Return the [x, y] coordinate for the center point of the cell that contains the specified text.  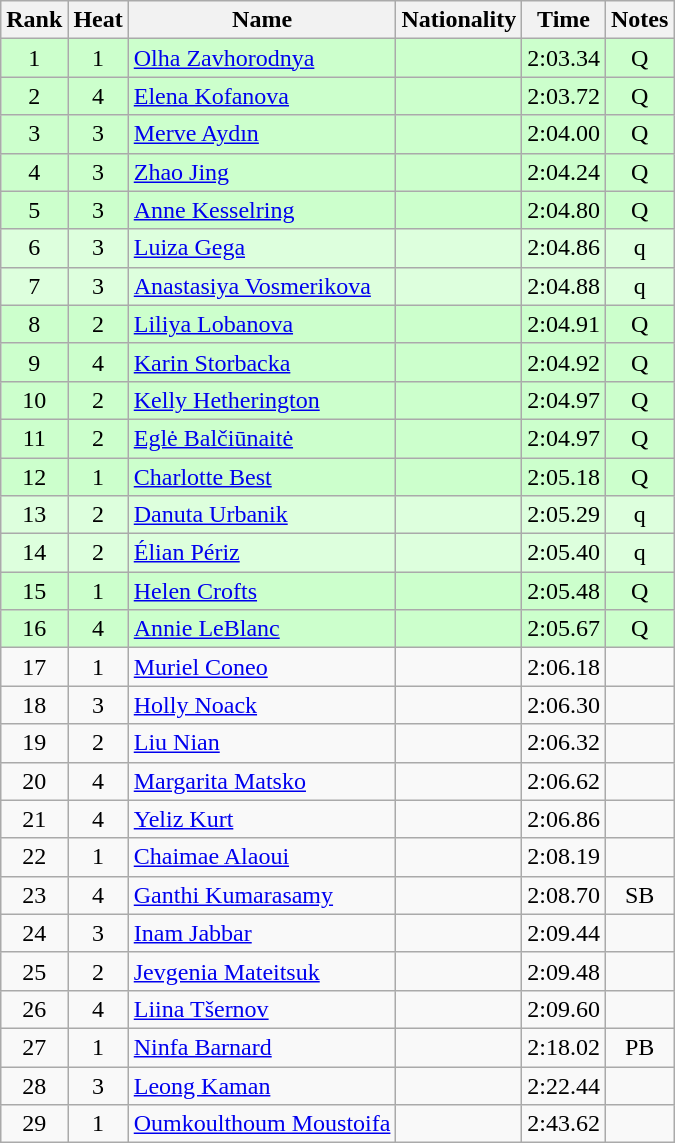
15 [34, 591]
Heat [98, 20]
Olha Zavhorodnya [262, 58]
Merve Aydın [262, 134]
Leong Kaman [262, 1085]
Charlotte Best [262, 477]
Ninfa Barnard [262, 1047]
Karin Storbacka [262, 362]
Zhao Jing [262, 172]
2:03.34 [564, 58]
Liina Tšernov [262, 1009]
2:09.48 [564, 971]
Rank [34, 20]
25 [34, 971]
2:06.18 [564, 667]
7 [34, 286]
Élian Périz [262, 553]
21 [34, 819]
Eglė Balčiūnaitė [262, 438]
14 [34, 553]
22 [34, 857]
2:04.00 [564, 134]
19 [34, 743]
2:04.92 [564, 362]
2:05.29 [564, 515]
Margarita Matsko [262, 781]
Jevgenia Mateitsuk [262, 971]
6 [34, 248]
2:18.02 [564, 1047]
Anastasiya Vosmerikova [262, 286]
2:05.18 [564, 477]
24 [34, 933]
5 [34, 210]
20 [34, 781]
2:04.80 [564, 210]
2:06.86 [564, 819]
2:05.40 [564, 553]
Elena Kofanova [262, 96]
2:04.88 [564, 286]
12 [34, 477]
2:22.44 [564, 1085]
2:06.32 [564, 743]
Muriel Coneo [262, 667]
27 [34, 1047]
Danuta Urbanik [262, 515]
2:06.62 [564, 781]
10 [34, 400]
17 [34, 667]
Nationality [459, 20]
11 [34, 438]
2:08.19 [564, 857]
2:09.44 [564, 933]
18 [34, 705]
Yeliz Kurt [262, 819]
2:04.24 [564, 172]
8 [34, 324]
2:08.70 [564, 895]
Ganthi Kumarasamy [262, 895]
Helen Crofts [262, 591]
2:09.60 [564, 1009]
Anne Kesselring [262, 210]
23 [34, 895]
29 [34, 1124]
SB [639, 895]
Inam Jabbar [262, 933]
Holly Noack [262, 705]
Kelly Hetherington [262, 400]
Name [262, 20]
Oumkoulthoum Moustoifa [262, 1124]
13 [34, 515]
9 [34, 362]
Liu Nian [262, 743]
26 [34, 1009]
Time [564, 20]
Liliya Lobanova [262, 324]
Luiza Gega [262, 248]
2:06.30 [564, 705]
Notes [639, 20]
2:04.86 [564, 248]
16 [34, 629]
2:03.72 [564, 96]
PB [639, 1047]
2:05.67 [564, 629]
2:04.91 [564, 324]
2:43.62 [564, 1124]
Chaimae Alaoui [262, 857]
2:05.48 [564, 591]
28 [34, 1085]
Annie LeBlanc [262, 629]
